Locate the cell with the specified text and output its [X, Y] center coordinate. 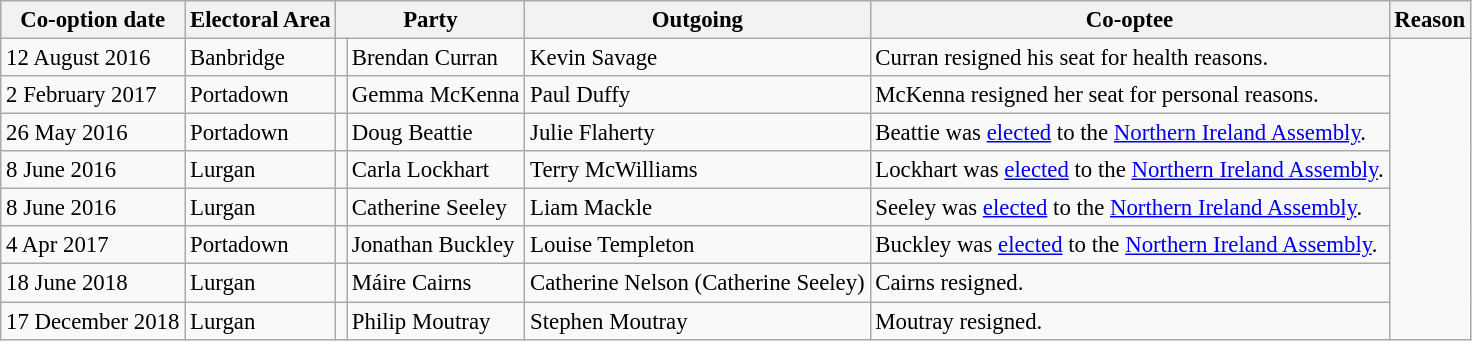
Seeley was elected to the Northern Ireland Assembly. [1130, 208]
Jonathan Buckley [436, 245]
Julie Flaherty [698, 133]
Lockhart was elected to the Northern Ireland Assembly. [1130, 170]
4 Apr 2017 [93, 245]
17 December 2018 [93, 321]
Electoral Area [260, 20]
Paul Duffy [698, 95]
Co-option date [93, 20]
Doug Beattie [436, 133]
Party [430, 20]
Liam Mackle [698, 208]
12 August 2016 [93, 58]
Curran resigned his seat for health reasons. [1130, 58]
Stephen Moutray [698, 321]
Catherine Seeley [436, 208]
Beattie was elected to the Northern Ireland Assembly. [1130, 133]
Máire Cairns [436, 283]
McKenna resigned her seat for personal reasons. [1130, 95]
Co-optee [1130, 20]
Outgoing [698, 20]
Kevin Savage [698, 58]
Moutray resigned. [1130, 321]
Banbridge [260, 58]
Brendan Curran [436, 58]
Reason [1430, 20]
Catherine Nelson (Catherine Seeley) [698, 283]
Cairns resigned. [1130, 283]
2 February 2017 [93, 95]
Buckley was elected to the Northern Ireland Assembly. [1130, 245]
26 May 2016 [93, 133]
Carla Lockhart [436, 170]
Terry McWilliams [698, 170]
Louise Templeton [698, 245]
18 June 2018 [93, 283]
Gemma McKenna [436, 95]
Philip Moutray [436, 321]
